For the text-containing cell, return its midpoint in (X, Y) coordinate format. 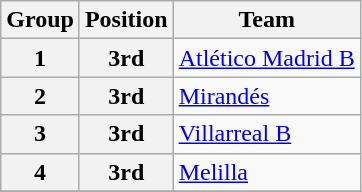
Group (40, 20)
Villarreal B (266, 134)
3 (40, 134)
Team (266, 20)
1 (40, 58)
Atlético Madrid B (266, 58)
Melilla (266, 172)
Position (126, 20)
Mirandés (266, 96)
4 (40, 172)
2 (40, 96)
